Determine the (x, y) coordinate at the center of the cell enclosing the given text.  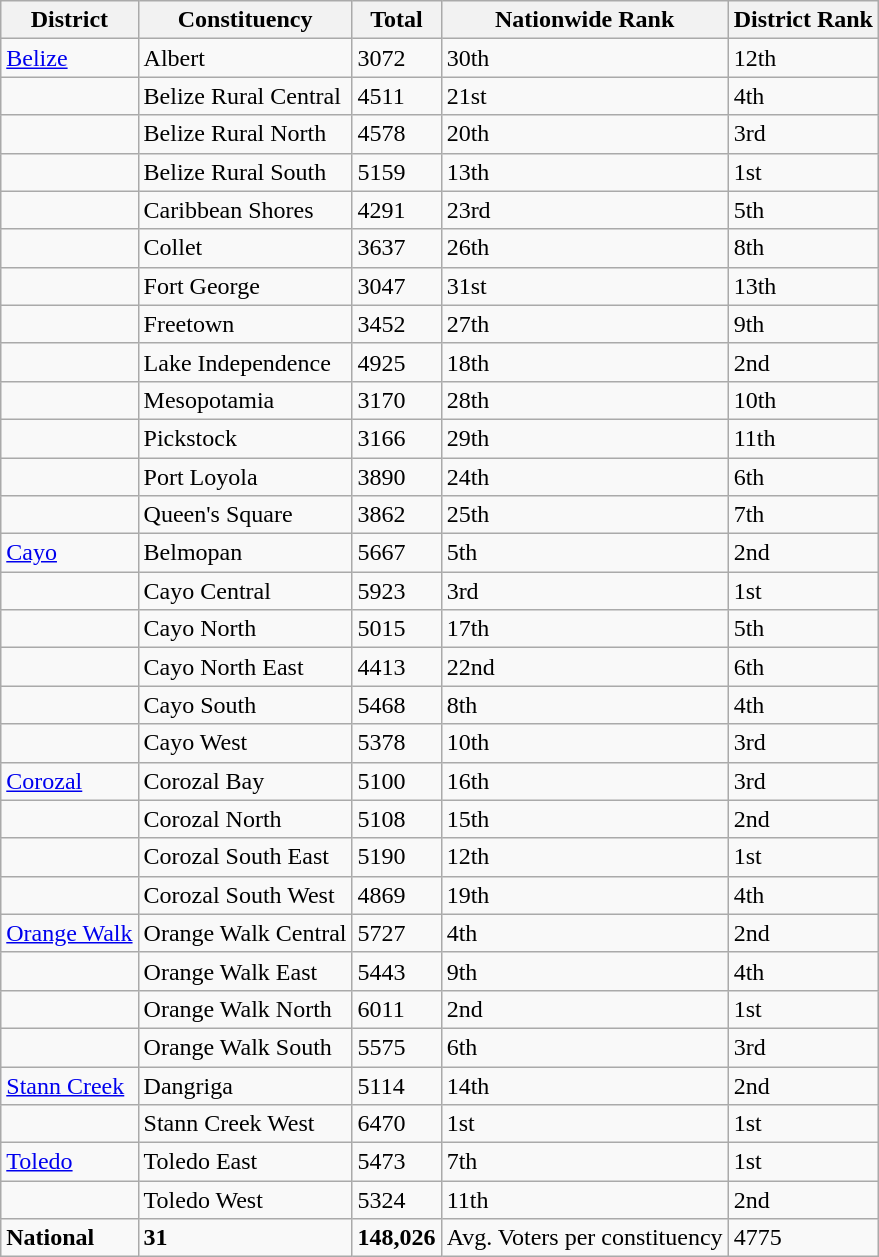
National (70, 1238)
25th (584, 515)
Cayo West (245, 743)
Stann Creek West (245, 1124)
5468 (396, 705)
5114 (396, 1085)
16th (584, 781)
Corozal North (245, 819)
5100 (396, 781)
27th (584, 324)
Port Loyola (245, 477)
Toledo West (245, 1200)
Toledo (70, 1162)
6470 (396, 1124)
Stann Creek (70, 1085)
Cayo North East (245, 667)
Caribbean Shores (245, 210)
31 (245, 1238)
19th (584, 895)
Corozal South West (245, 895)
4511 (396, 96)
Total (396, 20)
148,026 (396, 1238)
Cayo North (245, 629)
Cayo (70, 553)
4925 (396, 362)
Lake Independence (245, 362)
Dangriga (245, 1085)
District Rank (803, 20)
Orange Walk Central (245, 933)
20th (584, 134)
5159 (396, 172)
18th (584, 362)
4578 (396, 134)
6011 (396, 1009)
Avg. Voters per constituency (584, 1238)
22nd (584, 667)
Constituency (245, 20)
3072 (396, 58)
5443 (396, 971)
4291 (396, 210)
14th (584, 1085)
Belize Rural South (245, 172)
Queen's Square (245, 515)
Albert (245, 58)
3452 (396, 324)
3862 (396, 515)
District (70, 20)
Orange Walk East (245, 971)
4869 (396, 895)
3166 (396, 438)
15th (584, 819)
Pickstock (245, 438)
29th (584, 438)
Nationwide Rank (584, 20)
Toledo East (245, 1162)
Fort George (245, 286)
Freetown (245, 324)
Corozal South East (245, 857)
Belmopan (245, 553)
Belize Rural North (245, 134)
23rd (584, 210)
5190 (396, 857)
Belize (70, 58)
5727 (396, 933)
31st (584, 286)
Mesopotamia (245, 400)
5473 (396, 1162)
Corozal (70, 781)
5015 (396, 629)
24th (584, 477)
Collet (245, 248)
3637 (396, 248)
Orange Walk North (245, 1009)
30th (584, 58)
21st (584, 96)
5378 (396, 743)
Cayo Central (245, 591)
5108 (396, 819)
Belize Rural Central (245, 96)
Orange Walk South (245, 1047)
5923 (396, 591)
3890 (396, 477)
5324 (396, 1200)
28th (584, 400)
3170 (396, 400)
5575 (396, 1047)
3047 (396, 286)
5667 (396, 553)
4775 (803, 1238)
Cayo South (245, 705)
17th (584, 629)
Orange Walk (70, 933)
26th (584, 248)
Corozal Bay (245, 781)
4413 (396, 667)
